Locate the cell with the specified text and output its (X, Y) center coordinate. 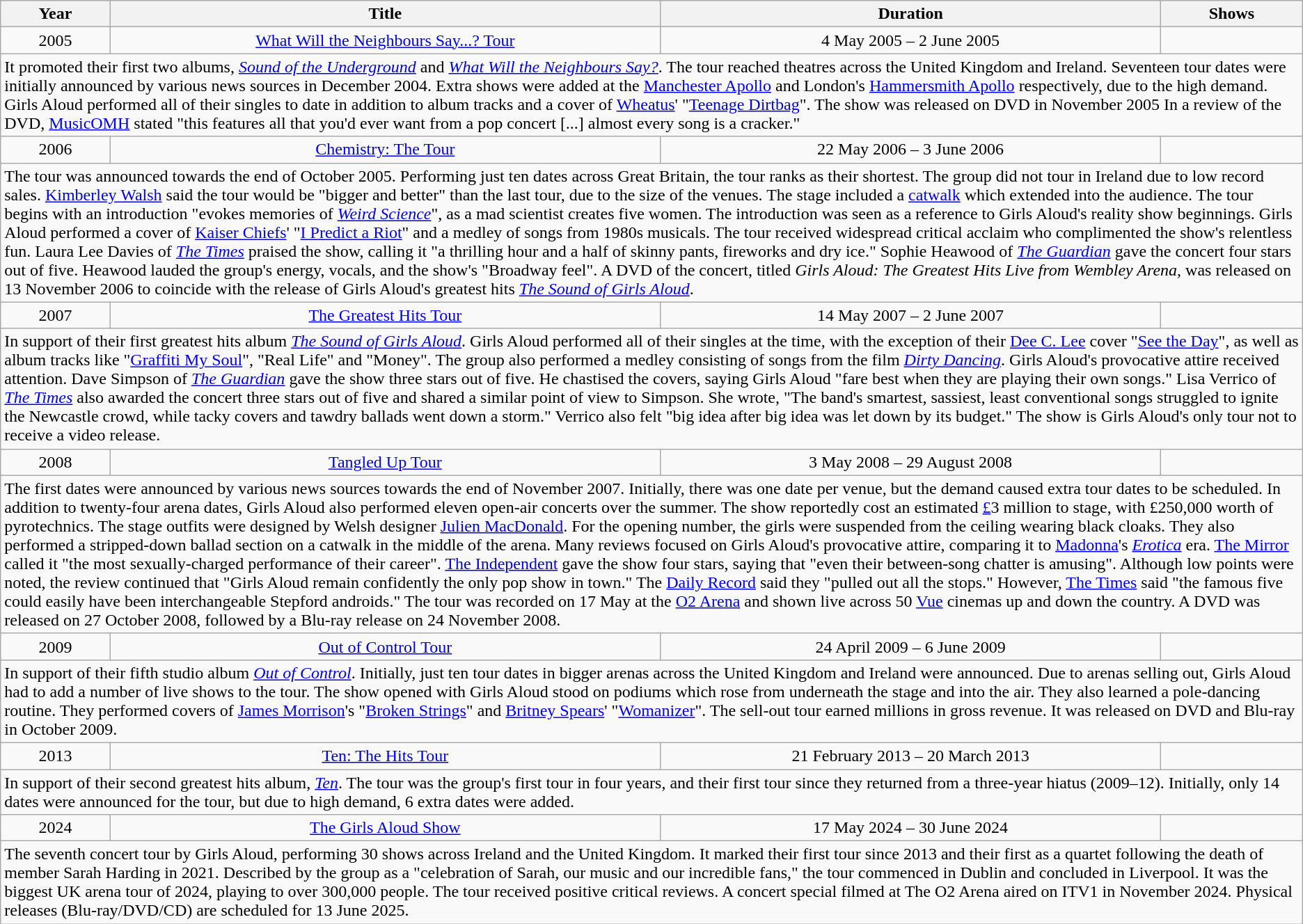
24 April 2009 – 6 June 2009 (910, 646)
Ten: The Hits Tour (385, 756)
21 February 2013 – 20 March 2013 (910, 756)
2005 (56, 40)
Duration (910, 14)
Title (385, 14)
22 May 2006 – 3 June 2006 (910, 150)
The Greatest Hits Tour (385, 315)
2007 (56, 315)
2008 (56, 462)
4 May 2005 – 2 June 2005 (910, 40)
17 May 2024 – 30 June 2024 (910, 828)
14 May 2007 – 2 June 2007 (910, 315)
2006 (56, 150)
What Will the Neighbours Say...? Tour (385, 40)
The Girls Aloud Show (385, 828)
Year (56, 14)
2009 (56, 646)
Tangled Up Tour (385, 462)
3 May 2008 – 29 August 2008 (910, 462)
Out of Control Tour (385, 646)
Shows (1232, 14)
Chemistry: The Tour (385, 150)
2013 (56, 756)
2024 (56, 828)
